For the text-containing cell, return its midpoint in [x, y] coordinate format. 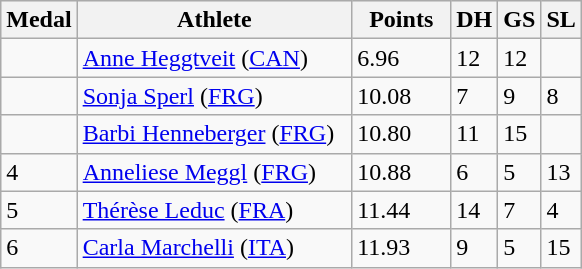
10.08 [402, 96]
Points [402, 20]
Sonja Sperl (FRG) [214, 96]
Medal [39, 20]
Thérèse Leduc (FRA) [214, 210]
Carla Marchelli (ITA) [214, 248]
10.88 [402, 172]
11 [474, 134]
Barbi Henneberger (FRG) [214, 134]
11.44 [402, 210]
8 [561, 96]
GS [520, 20]
14 [474, 210]
13 [561, 172]
6.96 [402, 58]
Anne Heggtveit (CAN) [214, 58]
11.93 [402, 248]
10.80 [402, 134]
Anneliese Meggl (FRG) [214, 172]
DH [474, 20]
Athlete [214, 20]
SL [561, 20]
